Output the (x, y) coordinate of the center of the cell containing the given text.  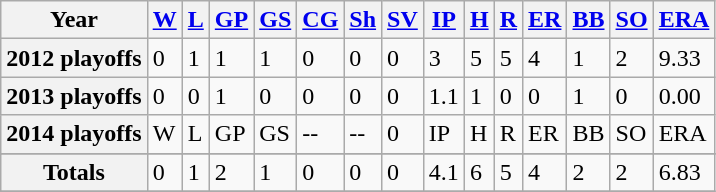
0.00 (684, 96)
Sh (363, 20)
4.1 (444, 172)
Totals (74, 172)
2012 playoffs (74, 58)
2013 playoffs (74, 96)
Year (74, 20)
6 (479, 172)
2014 playoffs (74, 134)
6.83 (684, 172)
3 (444, 58)
1.1 (444, 96)
9.33 (684, 58)
SV (403, 20)
CG (320, 20)
